Return [X, Y] of the center of cell containing provided text 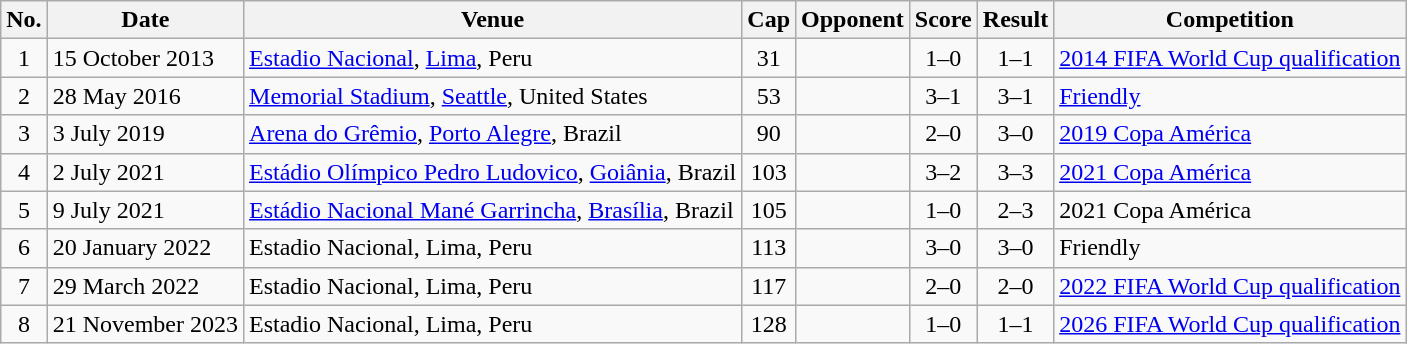
7 [24, 286]
2019 Copa América [1230, 134]
3 [24, 134]
113 [769, 248]
53 [769, 96]
31 [769, 58]
6 [24, 248]
2 July 2021 [145, 172]
105 [769, 210]
Estádio Nacional Mané Garrincha, Brasília, Brazil [493, 210]
9 July 2021 [145, 210]
2 [24, 96]
Competition [1230, 20]
Estádio Olímpico Pedro Ludovico, Goiânia, Brazil [493, 172]
Opponent [853, 20]
2–3 [1015, 210]
4 [24, 172]
90 [769, 134]
8 [24, 324]
2026 FIFA World Cup qualification [1230, 324]
Date [145, 20]
Score [943, 20]
3–3 [1015, 172]
117 [769, 286]
3–2 [943, 172]
Venue [493, 20]
2014 FIFA World Cup qualification [1230, 58]
3 July 2019 [145, 134]
15 October 2013 [145, 58]
5 [24, 210]
Result [1015, 20]
28 May 2016 [145, 96]
Memorial Stadium, Seattle, United States [493, 96]
103 [769, 172]
29 March 2022 [145, 286]
128 [769, 324]
2022 FIFA World Cup qualification [1230, 286]
1 [24, 58]
Cap [769, 20]
20 January 2022 [145, 248]
Arena do Grêmio, Porto Alegre, Brazil [493, 134]
No. [24, 20]
21 November 2023 [145, 324]
